Find where the given text appears and provide that cell's center as (X, Y) coordinate. 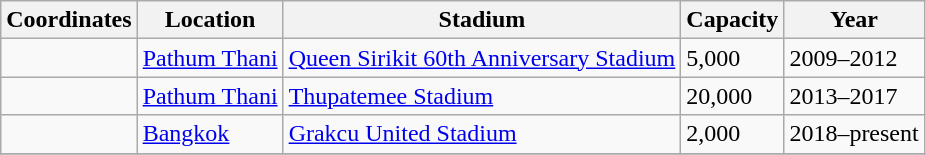
Location (210, 20)
Thupatemee Stadium (482, 96)
Grakcu United Stadium (482, 134)
Stadium (482, 20)
Bangkok (210, 134)
Coordinates (69, 20)
Year (854, 20)
Queen Sirikit 60th Anniversary Stadium (482, 58)
2,000 (732, 134)
Capacity (732, 20)
2013–2017 (854, 96)
20,000 (732, 96)
2009–2012 (854, 58)
5,000 (732, 58)
2018–present (854, 134)
